For the text-containing cell, return its midpoint in [X, Y] coordinate format. 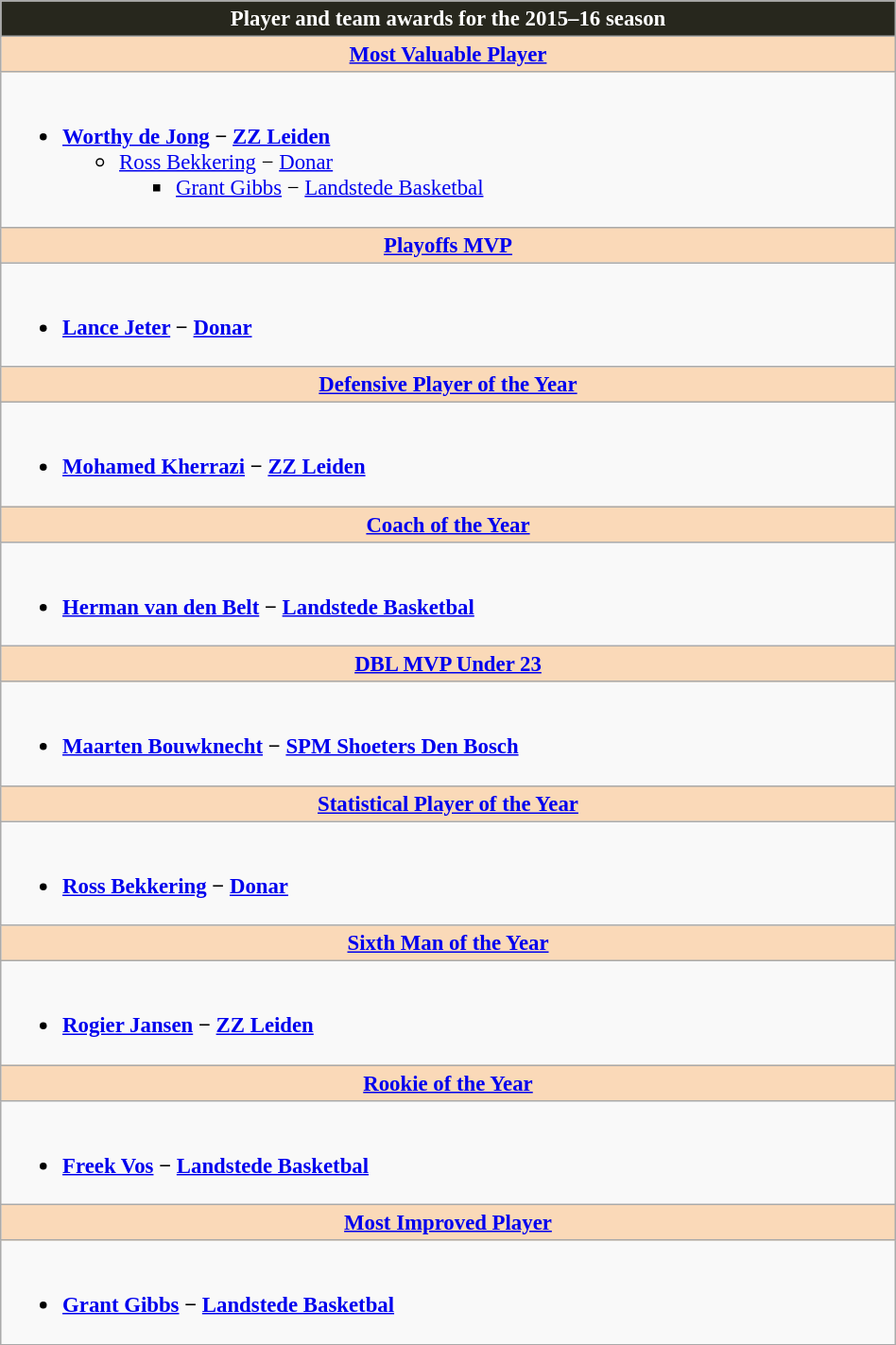
Coach of the Year [448, 525]
Defensive Player of the Year [448, 385]
DBL MVP Under 23 [448, 664]
Freek Vos − Landstede Basketbal [448, 1152]
Herman van den Belt − Landstede Basketbal [448, 594]
Grant Gibbs − Landstede Basketbal [448, 1292]
Rookie of the Year [448, 1083]
Playoffs MVP [448, 245]
Lance Jeter − Donar [448, 315]
Rogier Jansen − ZZ Leiden [448, 1013]
Sixth Man of the Year [448, 943]
Maarten Bouwknecht − SPM Shoeters Den Bosch [448, 733]
Player and team awards for the 2015–16 season [448, 19]
Statistical Player of the Year [448, 803]
Most Valuable Player [448, 55]
Worthy de Jong − ZZ Leiden Ross Bekkering − Donar Grant Gibbs − Landstede Basketbal [448, 149]
Most Improved Player [448, 1223]
Mohamed Kherrazi − ZZ Leiden [448, 455]
Ross Bekkering − Donar [448, 873]
